Return [X, Y] of the center of cell containing provided text 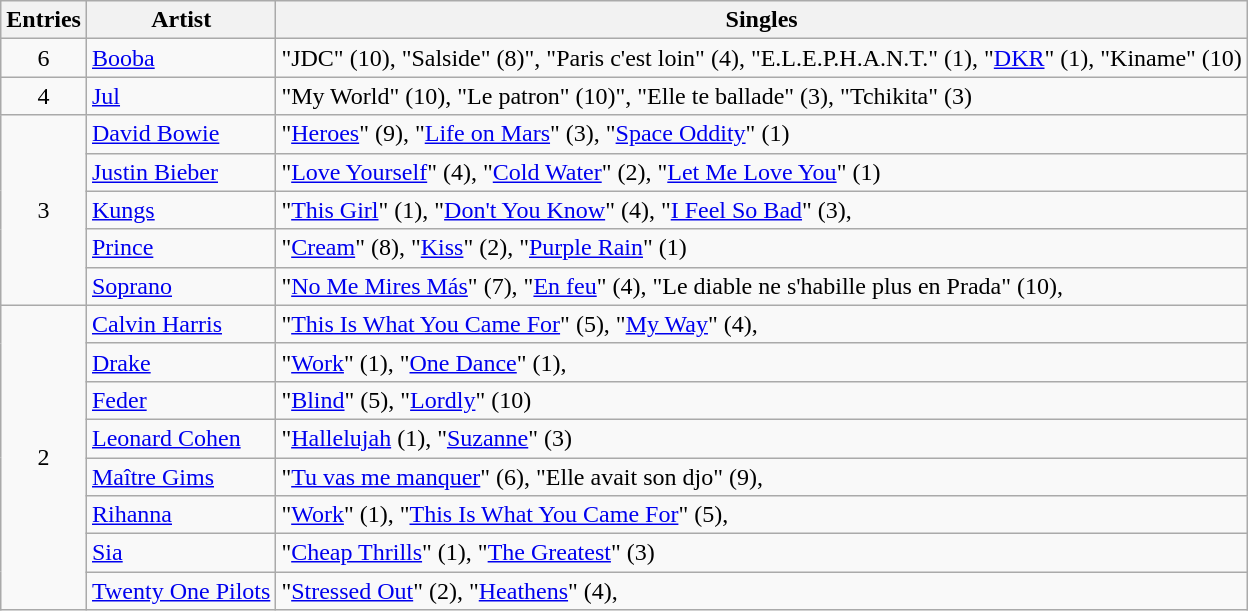
"My World" (10), "Le patron" (10)", "Elle te ballade" (3), "Tchikita" (3) [762, 96]
4 [44, 96]
Justin Bieber [180, 172]
David Bowie [180, 134]
3 [44, 210]
Maître Gims [180, 477]
Sia [180, 553]
Twenty One Pilots [180, 591]
"Stressed Out" (2), "Heathens" (4), [762, 591]
Soprano [180, 286]
"This Is What You Came For" (5), "My Way" (4), [762, 324]
Feder [180, 400]
"No Me Mires Más" (7), "En feu" (4), "Le diable ne s'habille plus en Prada" (10), [762, 286]
Prince [180, 248]
Jul [180, 96]
Singles [762, 20]
"This Girl" (1), "Don't You Know" (4), "I Feel So Bad" (3), [762, 210]
Rihanna [180, 515]
Artist [180, 20]
Kungs [180, 210]
"JDC" (10), "Salside" (8)", "Paris c'est loin" (4), "E.L.E.P.H.A.N.T." (1), "DKR" (1), "Kiname" (10) [762, 58]
Drake [180, 362]
"Cheap Thrills" (1), "The Greatest" (3) [762, 553]
"Love Yourself" (4), "Cold Water" (2), "Let Me Love You" (1) [762, 172]
"Cream" (8), "Kiss" (2), "Purple Rain" (1) [762, 248]
"Blind" (5), "Lordly" (10) [762, 400]
2 [44, 457]
"Heroes" (9), "Life on Mars" (3), "Space Oddity" (1) [762, 134]
6 [44, 58]
Calvin Harris [180, 324]
Booba [180, 58]
"Work" (1), "One Dance" (1), [762, 362]
"Hallelujah (1), "Suzanne" (3) [762, 438]
"Work" (1), "This Is What You Came For" (5), [762, 515]
Entries [44, 20]
Leonard Cohen [180, 438]
"Tu vas me manquer" (6), "Elle avait son djo" (9), [762, 477]
